Extract the (X, Y) coordinate from the center of the cell holding the provided text.  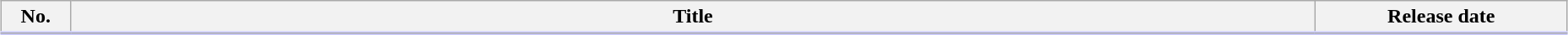
Release date (1441, 17)
Title (693, 17)
No. (35, 17)
